Return the [X, Y] coordinate for the center point of the cell that contains the specified text.  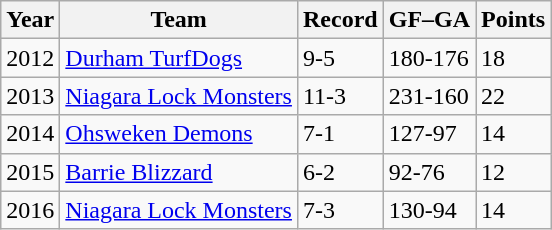
7-3 [340, 210]
Year [30, 20]
2013 [30, 96]
Ohsweken Demons [179, 134]
6-2 [340, 172]
11-3 [340, 96]
2014 [30, 134]
180-176 [429, 58]
22 [514, 96]
Points [514, 20]
2012 [30, 58]
2015 [30, 172]
2016 [30, 210]
12 [514, 172]
Team [179, 20]
127-97 [429, 134]
Durham TurfDogs [179, 58]
18 [514, 58]
231-160 [429, 96]
130-94 [429, 210]
92-76 [429, 172]
GF–GA [429, 20]
7-1 [340, 134]
9-5 [340, 58]
Barrie Blizzard [179, 172]
Record [340, 20]
